Extract the (x, y) coordinate from the center of the cell holding the provided text.  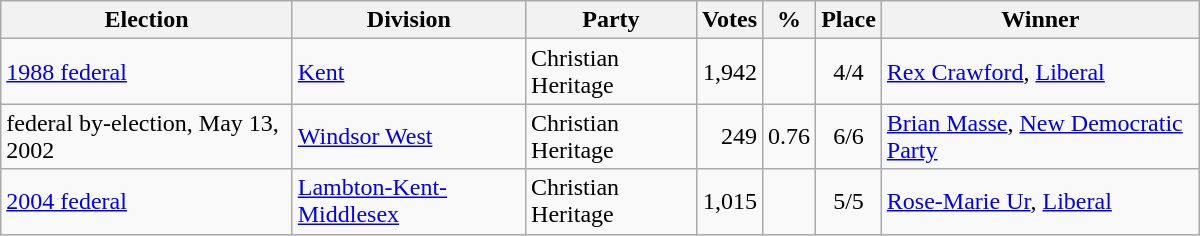
Rex Crawford, Liberal (1040, 72)
Election (146, 20)
Lambton-Kent-Middlesex (408, 202)
2004 federal (146, 202)
Windsor West (408, 136)
Winner (1040, 20)
0.76 (790, 136)
5/5 (849, 202)
federal by-election, May 13, 2002 (146, 136)
% (790, 20)
Votes (729, 20)
1988 federal (146, 72)
Kent (408, 72)
6/6 (849, 136)
Brian Masse, New Democratic Party (1040, 136)
Place (849, 20)
1,942 (729, 72)
4/4 (849, 72)
249 (729, 136)
Division (408, 20)
Party (612, 20)
1,015 (729, 202)
Rose-Marie Ur, Liberal (1040, 202)
